Pinpoint the cell where the given text exists, returning its (X, Y) midpoint coordinate. 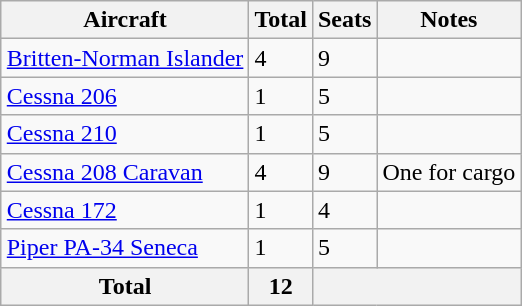
Cessna 208 Caravan (125, 172)
Seats (344, 20)
12 (281, 286)
Aircraft (125, 20)
Britten-Norman Islander (125, 58)
Cessna 172 (125, 210)
Piper PA-34 Seneca (125, 248)
Notes (449, 20)
Cessna 210 (125, 134)
Cessna 206 (125, 96)
One for cargo (449, 172)
